Determine the (X, Y) coordinate at the center of the cell enclosing the given text.  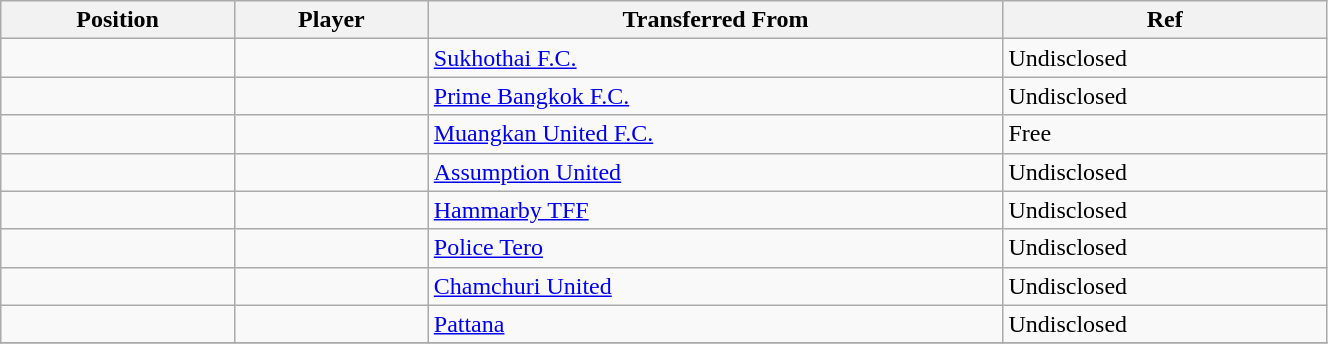
Free (1165, 134)
Player (332, 20)
Position (118, 20)
Police Tero (716, 248)
Chamchuri United (716, 286)
Assumption United (716, 172)
Ref (1165, 20)
Prime Bangkok F.C. (716, 96)
Hammarby TFF (716, 210)
Pattana (716, 324)
Sukhothai F.C. (716, 58)
Muangkan United F.C. (716, 134)
Transferred From (716, 20)
